Return the [X, Y] coordinate for the center point of the cell that contains the specified text.  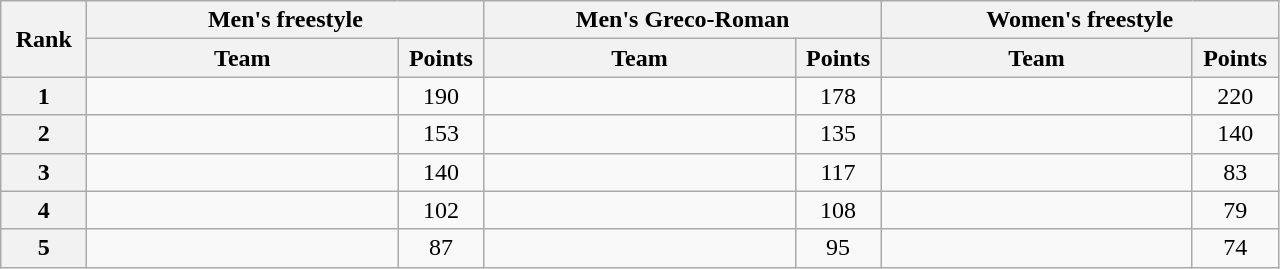
Men's freestyle [286, 20]
83 [1235, 172]
1 [44, 96]
190 [441, 96]
Men's Greco-Roman [682, 20]
79 [1235, 210]
74 [1235, 248]
5 [44, 248]
117 [838, 172]
4 [44, 210]
102 [441, 210]
135 [838, 134]
Rank [44, 39]
2 [44, 134]
178 [838, 96]
Women's freestyle [1080, 20]
108 [838, 210]
220 [1235, 96]
153 [441, 134]
3 [44, 172]
87 [441, 248]
95 [838, 248]
